Provide the [X, Y] coordinate of the cell's center where the given text is located.  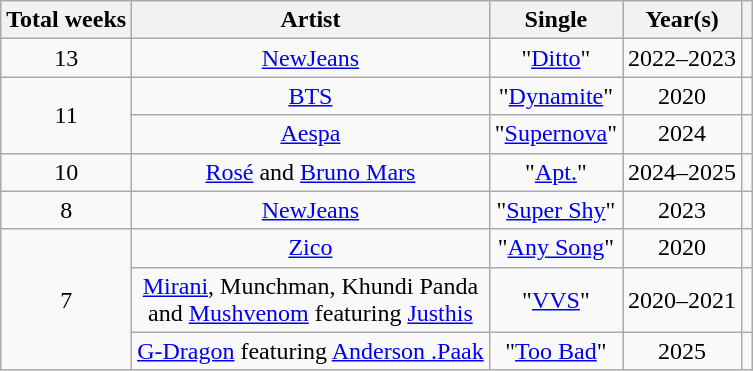
BTS [311, 96]
"Super Shy" [556, 210]
2023 [682, 210]
2020–2021 [682, 300]
G-Dragon featuring Anderson .Paak [311, 351]
Single [556, 20]
7 [66, 300]
"VVS" [556, 300]
2024 [682, 134]
13 [66, 58]
"Too Bad" [556, 351]
2025 [682, 351]
11 [66, 115]
Aespa [311, 134]
2024–2025 [682, 172]
"Any Song" [556, 248]
10 [66, 172]
8 [66, 210]
"Ditto" [556, 58]
Mirani, Munchman, Khundi Pandaand Mushvenom featuring Justhis [311, 300]
"Apt." [556, 172]
Artist [311, 20]
Rosé and Bruno Mars [311, 172]
2022–2023 [682, 58]
Total weeks [66, 20]
Year(s) [682, 20]
"Supernova" [556, 134]
Zico [311, 248]
"Dynamite" [556, 96]
